From the cell containing the given text, extract its center point as [x, y] coordinate. 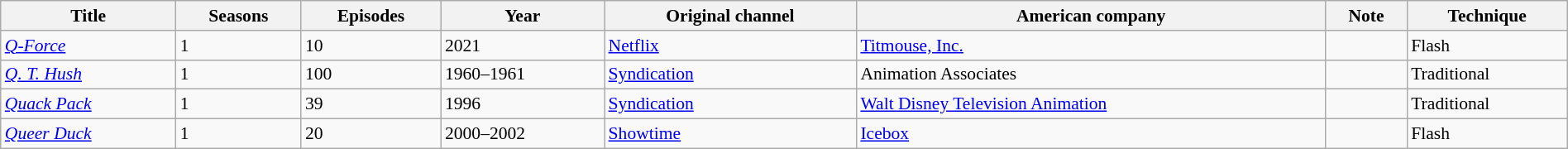
Animation Associates [1091, 74]
Title [88, 16]
Episodes [370, 16]
Seasons [238, 16]
Queer Duck [88, 134]
Icebox [1091, 134]
Showtime [731, 134]
100 [370, 74]
2021 [523, 46]
Technique [1487, 16]
Netflix [731, 46]
Q. T. Hush [88, 74]
10 [370, 46]
Quack Pack [88, 104]
Year [523, 16]
American company [1091, 16]
20 [370, 134]
Walt Disney Television Animation [1091, 104]
Original channel [731, 16]
Q-Force [88, 46]
2000–2002 [523, 134]
Titmouse, Inc. [1091, 46]
Note [1366, 16]
39 [370, 104]
1996 [523, 104]
1960–1961 [523, 74]
